From the cell containing the given text, extract its center point as (X, Y) coordinate. 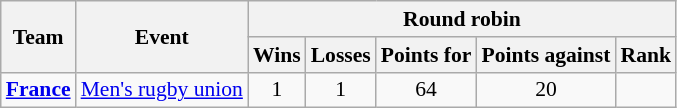
Wins (277, 55)
64 (426, 90)
Men's rugby union (162, 90)
France (38, 90)
20 (546, 90)
Event (162, 36)
Round robin (462, 19)
Points for (426, 55)
Rank (646, 55)
Losses (341, 55)
Points against (546, 55)
Team (38, 36)
